Output the (X, Y) coordinate of the center of the cell containing the given text.  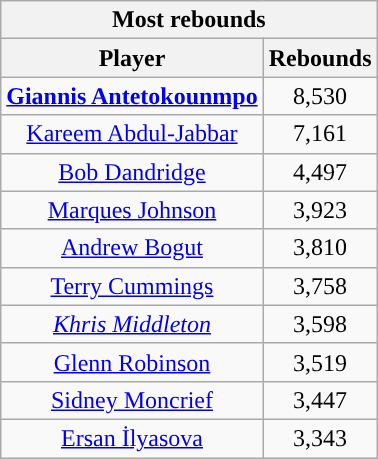
4,497 (320, 172)
7,161 (320, 134)
Giannis Antetokounmpo (132, 96)
Khris Middleton (132, 324)
3,810 (320, 248)
8,530 (320, 96)
3,598 (320, 324)
Bob Dandridge (132, 172)
3,758 (320, 286)
3,923 (320, 210)
3,447 (320, 400)
3,519 (320, 362)
3,343 (320, 438)
Marques Johnson (132, 210)
Glenn Robinson (132, 362)
Andrew Bogut (132, 248)
Rebounds (320, 58)
Ersan İlyasova (132, 438)
Most rebounds (189, 20)
Kareem Abdul-Jabbar (132, 134)
Terry Cummings (132, 286)
Player (132, 58)
Sidney Moncrief (132, 400)
